Provide the [x, y] coordinate of the cell's center where the given text is located.  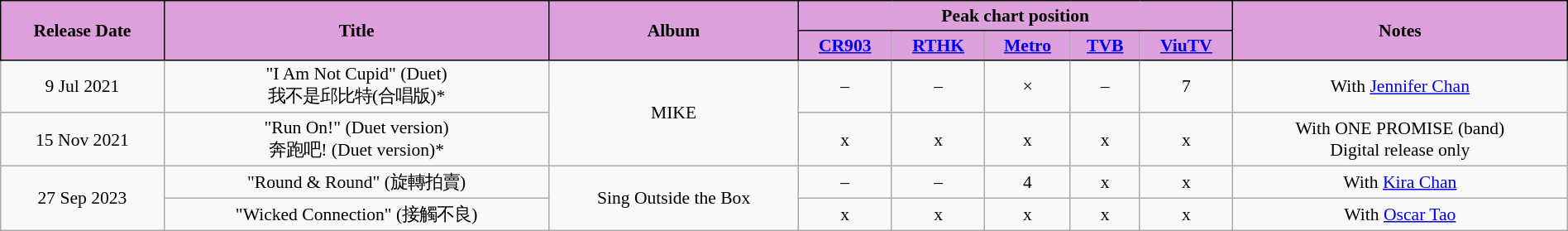
With Oscar Tao [1399, 214]
ViuTV [1186, 46]
Title [356, 30]
"I Am Not Cupid" (Duet)我不是邱比特(合唱版)* [356, 86]
7 [1186, 86]
27 Sep 2023 [83, 199]
With ONE PROMISE (band)Digital release only [1399, 140]
× [1028, 86]
RTHK [938, 46]
Metro [1028, 46]
Notes [1399, 30]
"Round & Round" (旋轉拍賣) [356, 182]
Release Date [83, 30]
MIKE [673, 113]
Album [673, 30]
"Wicked Connection" (接觸不良) [356, 214]
4 [1028, 182]
Sing Outside the Box [673, 199]
TVB [1105, 46]
15 Nov 2021 [83, 140]
With Jennifer Chan [1399, 86]
9 Jul 2021 [83, 86]
Peak chart position [1016, 16]
"Run On!" (Duet version)奔跑吧! (Duet version)* [356, 140]
CR903 [845, 46]
With Kira Chan [1399, 182]
